For the text-containing cell, return its midpoint in (X, Y) coordinate format. 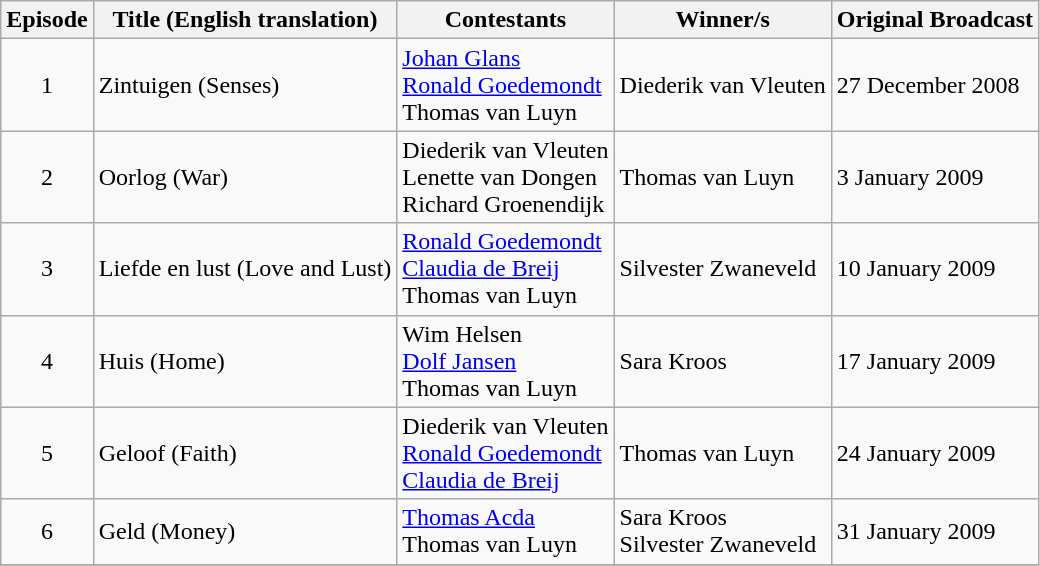
Title (English translation) (245, 20)
Original Broadcast (934, 20)
2 (47, 177)
Sara Kroos (722, 361)
Oorlog (War) (245, 177)
24 January 2009 (934, 453)
31 January 2009 (934, 532)
Liefde en lust (Love and Lust) (245, 269)
10 January 2009 (934, 269)
5 (47, 453)
Sara KroosSilvester Zwaneveld (722, 532)
Diederik van VleutenRonald GoedemondtClaudia de Breij (506, 453)
17 January 2009 (934, 361)
27 December 2008 (934, 85)
Geld (Money) (245, 532)
Episode (47, 20)
Ronald Goedemondt Claudia de Breij Thomas van Luyn (506, 269)
Wim HelsenDolf Jansen Thomas van Luyn (506, 361)
Huis (Home) (245, 361)
Geloof (Faith) (245, 453)
Zintuigen (Senses) (245, 85)
1 (47, 85)
4 (47, 361)
Winner/s (722, 20)
6 (47, 532)
Johan GlansRonald Goedemondt Thomas van Luyn (506, 85)
Diederik van Vleuten (722, 85)
Contestants (506, 20)
3 January 2009 (934, 177)
3 (47, 269)
Silvester Zwaneveld (722, 269)
Thomas Acda Thomas van Luyn (506, 532)
Diederik van VleutenLenette van DongenRichard Groenendijk (506, 177)
